Pinpoint the cell where the given text exists, returning its [x, y] midpoint coordinate. 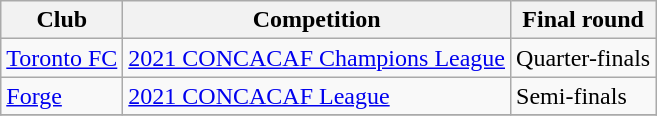
Quarter-finals [584, 58]
Forge [62, 96]
2021 CONCACAF Champions League [317, 58]
Club [62, 20]
Semi-finals [584, 96]
Competition [317, 20]
Toronto FC [62, 58]
Final round [584, 20]
2021 CONCACAF League [317, 96]
